Detect which cell encompasses the target text, then output its (X, Y) center coordinate. 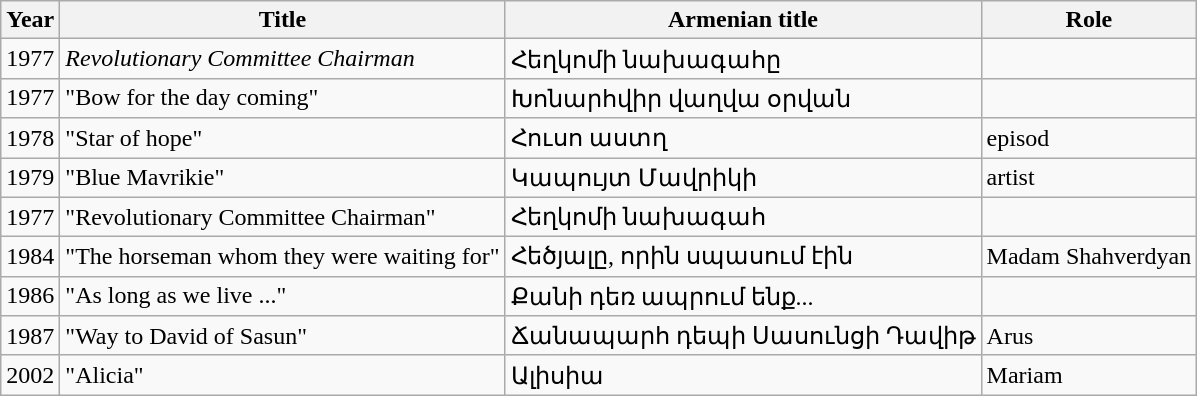
Կապույտ Մավրիկի (743, 178)
"Alicia" (282, 375)
1986 (30, 296)
Հեղկոմի նախագահ (743, 217)
"The horseman whom they were waiting for" (282, 257)
2002 (30, 375)
Mariam (1089, 375)
Revolutionary Committee Chairman (282, 59)
Madam Shahverdyan (1089, 257)
"Bow for the day coming" (282, 98)
Հեղկոմի նախագահը (743, 59)
Role (1089, 20)
1978 (30, 138)
Year (30, 20)
Հուսո աստղ (743, 138)
"Revolutionary Committee Chairman" (282, 217)
Title (282, 20)
"Star of hope" (282, 138)
Arus (1089, 336)
"Way to David of Sasun" (282, 336)
Հեծյալը, որին սպասում էին (743, 257)
Քանի դեռ ապրում ենք... (743, 296)
1987 (30, 336)
episod (1089, 138)
"As long as we live ..." (282, 296)
1984 (30, 257)
1979 (30, 178)
Ճանապարհ դեպի Սասունցի Դավիթ (743, 336)
Ալիսիա (743, 375)
Armenian title (743, 20)
artist (1089, 178)
Խոնարհվիր վաղվա օրվան (743, 98)
"Blue Mavrikie" (282, 178)
